Extract the [x, y] coordinate from the center of the cell holding the provided text.  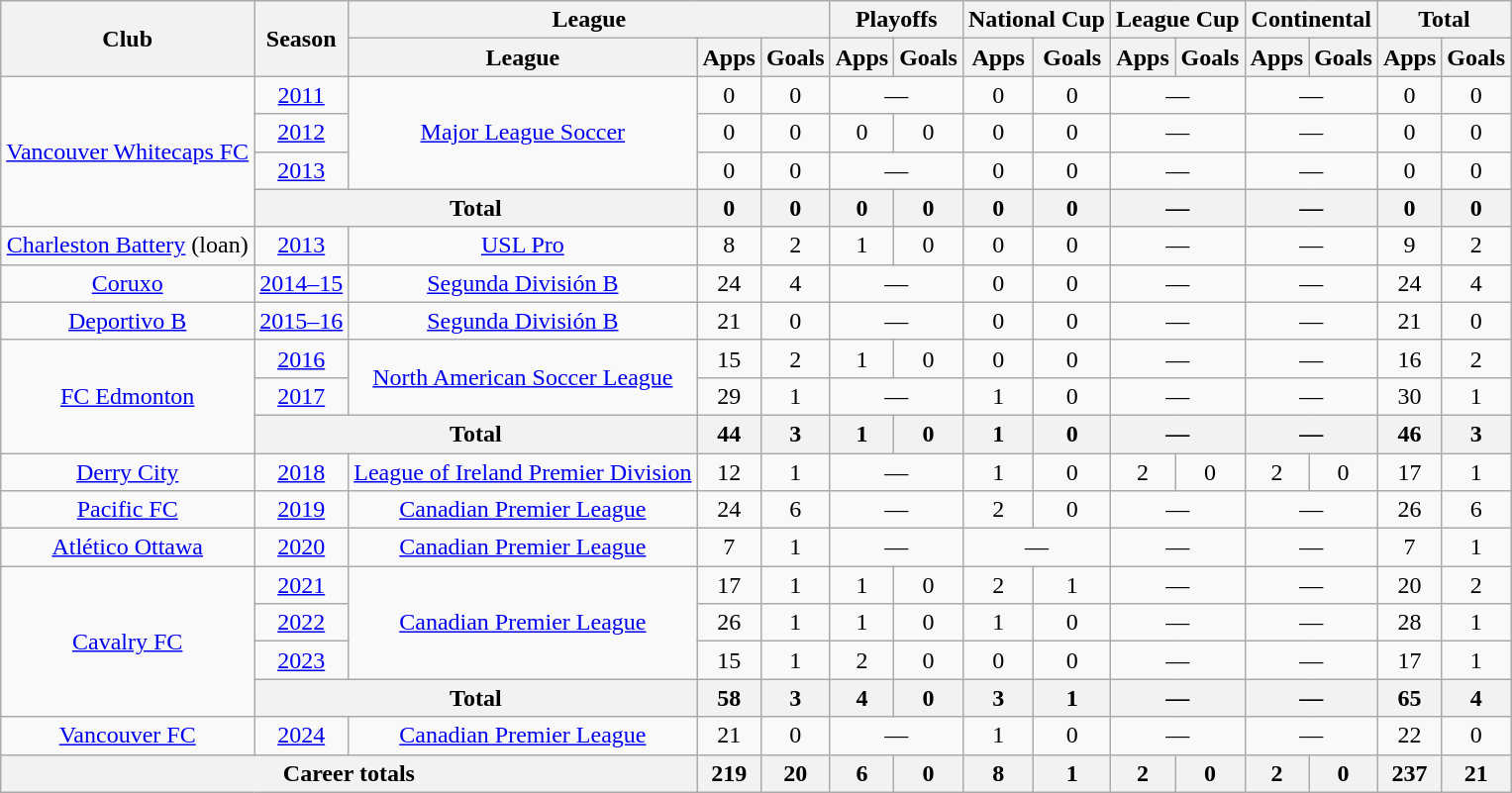
22 [1409, 736]
FC Edmonton [128, 396]
Club [128, 39]
28 [1409, 623]
2014–15 [301, 283]
Cavalry FC [128, 642]
Pacific FC [128, 510]
Derry City [128, 472]
30 [1409, 396]
League Cup [1177, 20]
2024 [301, 736]
58 [729, 698]
Career totals [349, 773]
North American Soccer League [523, 377]
Season [301, 39]
2017 [301, 396]
46 [1409, 434]
National Cup [1036, 20]
2020 [301, 547]
2021 [301, 585]
League of Ireland Premier Division [523, 472]
2016 [301, 358]
Playoffs [896, 20]
44 [729, 434]
2018 [301, 472]
Major League Soccer [523, 133]
Vancouver Whitecaps FC [128, 151]
USL Pro [523, 246]
Charleston Battery (loan) [128, 246]
2022 [301, 623]
2023 [301, 660]
12 [729, 472]
Coruxo [128, 283]
219 [729, 773]
29 [729, 396]
2019 [301, 510]
65 [1409, 698]
2015–16 [301, 321]
Vancouver FC [128, 736]
237 [1409, 773]
2011 [301, 95]
2012 [301, 133]
9 [1409, 246]
Atlético Ottawa [128, 547]
Deportivo B [128, 321]
Continental [1311, 20]
16 [1409, 358]
